Locate the cell with the specified text and output its [X, Y] center coordinate. 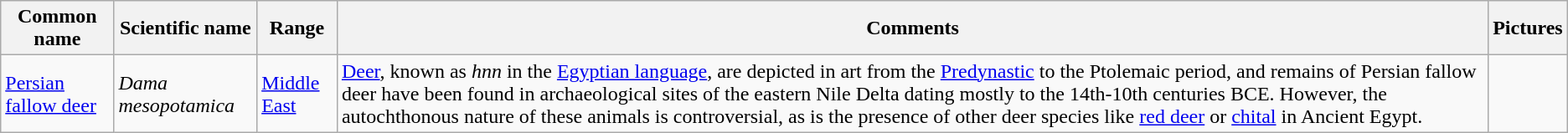
Pictures [1528, 28]
Middle East [297, 94]
Persian fallow deer [57, 94]
Range [297, 28]
Common name [57, 28]
Scientific name [186, 28]
Comments [912, 28]
Dama mesopotamica [186, 94]
